Search for the cell housing the specified text and yield its [x, y] center coordinate. 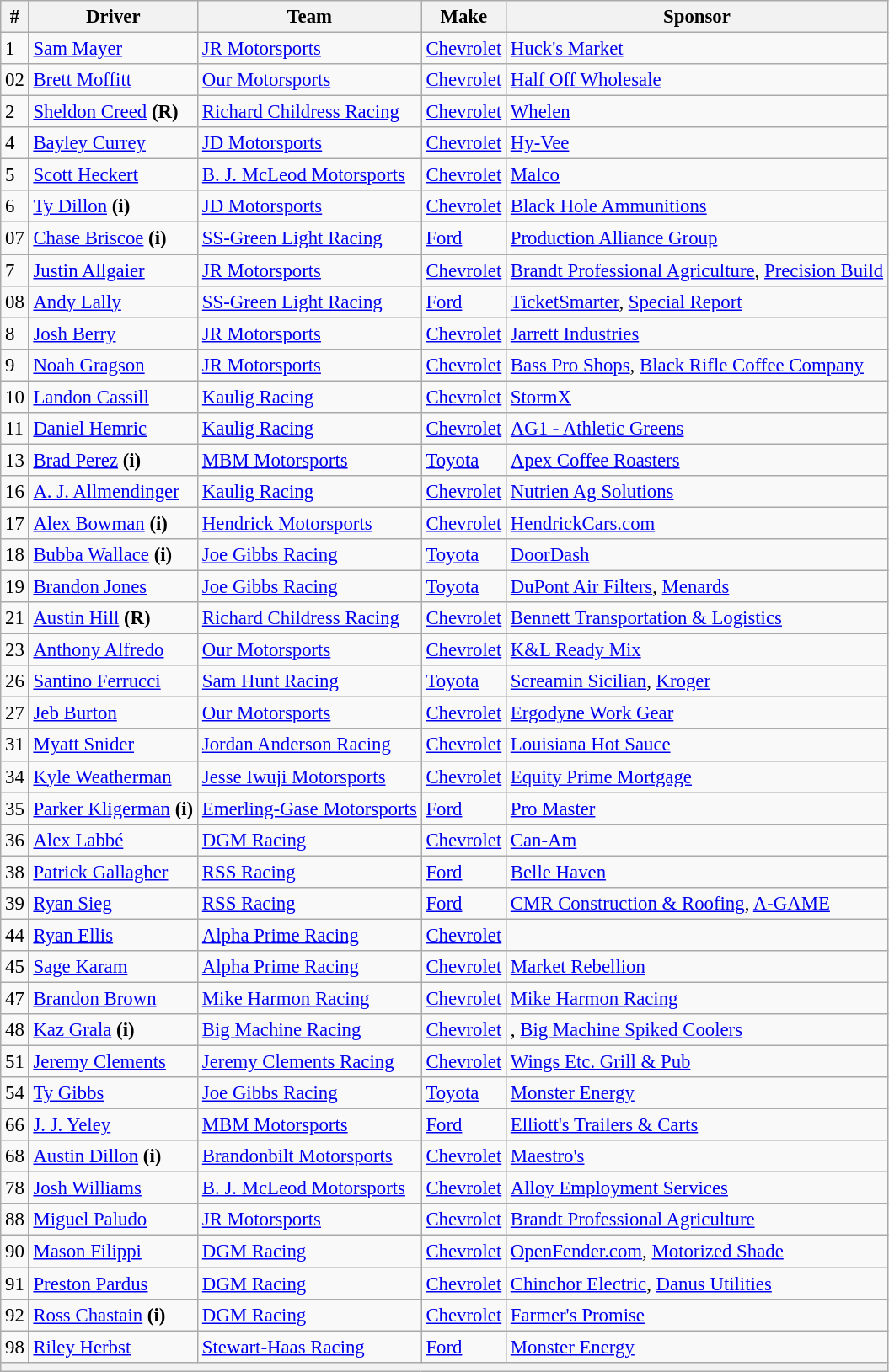
88 [15, 1220]
Brandon Jones [113, 587]
10 [15, 397]
44 [15, 935]
Brandt Professional Agriculture [698, 1220]
54 [15, 1093]
Emerling-Gase Motorsports [310, 809]
45 [15, 967]
9 [15, 365]
Santino Ferrucci [113, 681]
Ryan Ellis [113, 935]
Bennett Transportation & Logistics [698, 618]
02 [15, 80]
Team [310, 17]
Alex Labbé [113, 840]
Jeremy Clements Racing [310, 1062]
, Big Machine Spiked Coolers [698, 1030]
Apex Coffee Roasters [698, 460]
Elliott's Trailers & Carts [698, 1125]
Jeb Burton [113, 713]
Belle Haven [698, 872]
92 [15, 1315]
Ross Chastain (i) [113, 1315]
J. J. Yeley [113, 1125]
StormX [698, 397]
90 [15, 1252]
Austin Dillon (i) [113, 1156]
36 [15, 840]
26 [15, 681]
Alloy Employment Services [698, 1188]
TicketSmarter, Special Report [698, 302]
7 [15, 270]
Chase Briscoe (i) [113, 238]
47 [15, 998]
Brett Moffitt [113, 80]
Sam Hunt Racing [310, 681]
Riley Herbst [113, 1347]
Parker Kligerman (i) [113, 809]
Malco [698, 175]
31 [15, 745]
6 [15, 206]
48 [15, 1030]
Driver [113, 17]
21 [15, 618]
11 [15, 429]
Patrick Gallagher [113, 872]
Landon Cassill [113, 397]
51 [15, 1062]
Black Hole Ammunitions [698, 206]
13 [15, 460]
# [15, 17]
Hy-Vee [698, 143]
Chinchor Electric, Danus Utilities [698, 1284]
Myatt Snider [113, 745]
23 [15, 650]
Nutrien Ag Solutions [698, 492]
Kyle Weatherman [113, 777]
Ryan Sieg [113, 904]
Wings Etc. Grill & Pub [698, 1062]
Equity Prime Mortgage [698, 777]
Big Machine Racing [310, 1030]
Whelen [698, 112]
K&L Ready Mix [698, 650]
Justin Allgaier [113, 270]
07 [15, 238]
Preston Pardus [113, 1284]
Ty Dillon (i) [113, 206]
38 [15, 872]
18 [15, 555]
98 [15, 1347]
Half Off Wholesale [698, 80]
Josh Berry [113, 334]
Make [463, 17]
Pro Master [698, 809]
Market Rebellion [698, 967]
Alex Bowman (i) [113, 523]
Can-Am [698, 840]
39 [15, 904]
Stewart-Haas Racing [310, 1347]
19 [15, 587]
Sage Karam [113, 967]
35 [15, 809]
Andy Lally [113, 302]
Brad Perez (i) [113, 460]
Scott Heckert [113, 175]
Sponsor [698, 17]
Screamin Sicilian, Kroger [698, 681]
Jesse Iwuji Motorsports [310, 777]
66 [15, 1125]
AG1 - Athletic Greens [698, 429]
5 [15, 175]
08 [15, 302]
27 [15, 713]
Bubba Wallace (i) [113, 555]
2 [15, 112]
Austin Hill (R) [113, 618]
HendrickCars.com [698, 523]
Jordan Anderson Racing [310, 745]
DuPont Air Filters, Menards [698, 587]
Mason Filippi [113, 1252]
68 [15, 1156]
Hendrick Motorsports [310, 523]
Josh Williams [113, 1188]
Sheldon Creed (R) [113, 112]
Ty Gibbs [113, 1093]
4 [15, 143]
16 [15, 492]
Maestro's [698, 1156]
Jeremy Clements [113, 1062]
1 [15, 49]
Brandonbilt Motorsports [310, 1156]
Sam Mayer [113, 49]
OpenFender.com, Motorized Shade [698, 1252]
34 [15, 777]
Brandon Brown [113, 998]
Ergodyne Work Gear [698, 713]
Farmer's Promise [698, 1315]
Brandt Professional Agriculture, Precision Build [698, 270]
Daniel Hemric [113, 429]
Production Alliance Group [698, 238]
DoorDash [698, 555]
78 [15, 1188]
Louisiana Hot Sauce [698, 745]
Huck's Market [698, 49]
Noah Gragson [113, 365]
91 [15, 1284]
Jarrett Industries [698, 334]
Bayley Currey [113, 143]
Bass Pro Shops, Black Rifle Coffee Company [698, 365]
CMR Construction & Roofing, A-GAME [698, 904]
A. J. Allmendinger [113, 492]
17 [15, 523]
Anthony Alfredo [113, 650]
Miguel Paludo [113, 1220]
Kaz Grala (i) [113, 1030]
8 [15, 334]
